Detect which cell encompasses the target text, then output its [x, y] center coordinate. 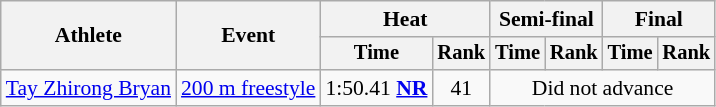
Tay Zhirong Bryan [88, 88]
41 [461, 88]
Semi-final [546, 19]
Heat [405, 19]
Event [248, 36]
Did not advance [602, 88]
1:50.41 NR [376, 88]
Athlete [88, 36]
Final [659, 19]
200 m freestyle [248, 88]
